Provide the [X, Y] coordinate of the cell's center where the given text is located.  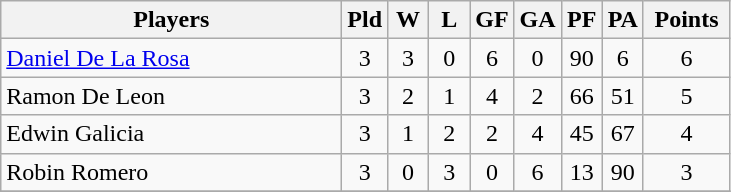
67 [622, 134]
45 [582, 134]
51 [622, 96]
PA [622, 20]
GF [492, 20]
Robin Romero [172, 172]
PF [582, 20]
Players [172, 20]
GA [538, 20]
Daniel De La Rosa [172, 58]
5 [686, 96]
66 [582, 96]
Ramon De Leon [172, 96]
13 [582, 172]
W [408, 20]
L [450, 20]
Pld [365, 20]
Points [686, 20]
Edwin Galicia [172, 134]
